Locate the cell with the specified text and output its [X, Y] center coordinate. 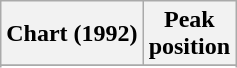
Chart (1992) [72, 34]
Peakposition [189, 34]
